Scan for the cell matching the given text and deliver its [X, Y] coordinate at center. 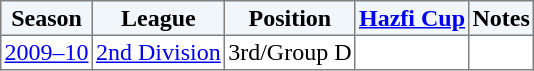
Notes [502, 18]
League [158, 18]
Position [290, 18]
Season [47, 18]
2009–10 [47, 52]
Hazfi Cup [412, 18]
2nd Division [158, 52]
3rd/Group D [290, 52]
